Provide the [x, y] coordinate of the cell's center where the given text is located.  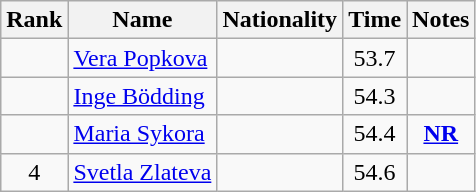
Name [142, 20]
54.3 [375, 96]
4 [34, 172]
54.6 [375, 172]
Vera Popkova [142, 58]
Rank [34, 20]
54.4 [375, 134]
Time [375, 20]
53.7 [375, 58]
Svetla Zlateva [142, 172]
Nationality [280, 20]
Maria Sykora [142, 134]
Notes [441, 20]
NR [441, 134]
Inge Bödding [142, 96]
